Locate the cell with the specified text and output its [x, y] center coordinate. 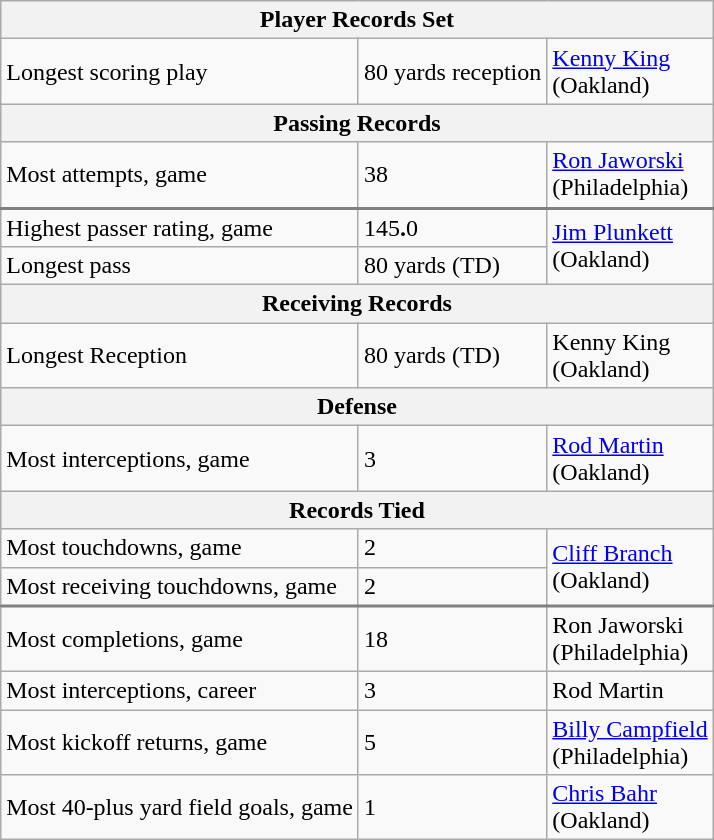
1 [452, 808]
38 [452, 175]
5 [452, 742]
Most 40-plus yard field goals, game [180, 808]
Receiving Records [357, 304]
Jim Plunkett(Oakland) [630, 246]
Rod Martin(Oakland) [630, 458]
Highest passer rating, game [180, 228]
Most attempts, game [180, 175]
Most interceptions, career [180, 691]
Longest scoring play [180, 72]
Chris Bahr(Oakland) [630, 808]
145.0 [452, 228]
Most kickoff returns, game [180, 742]
Cliff Branch(Oakland) [630, 568]
18 [452, 639]
Player Records Set [357, 20]
Most interceptions, game [180, 458]
Defense [357, 407]
Passing Records [357, 123]
Most completions, game [180, 639]
Most touchdowns, game [180, 548]
Rod Martin [630, 691]
Records Tied [357, 510]
80 yards reception [452, 72]
Longest pass [180, 266]
Billy Campfield(Philadelphia) [630, 742]
Most receiving touchdowns, game [180, 586]
Longest Reception [180, 356]
